Determine the [x, y] coordinate at the center of the cell enclosing the given text.  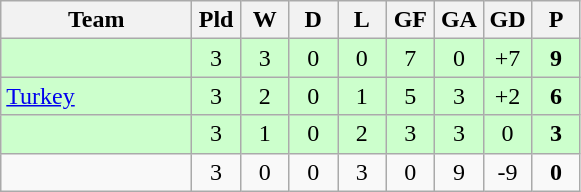
6 [556, 96]
Turkey [96, 96]
-9 [508, 172]
P [556, 20]
Pld [216, 20]
GD [508, 20]
W [264, 20]
Team [96, 20]
GF [410, 20]
5 [410, 96]
7 [410, 58]
D [314, 20]
GA [460, 20]
+7 [508, 58]
+2 [508, 96]
L [362, 20]
